From the cell containing the given text, extract its center point as (X, Y) coordinate. 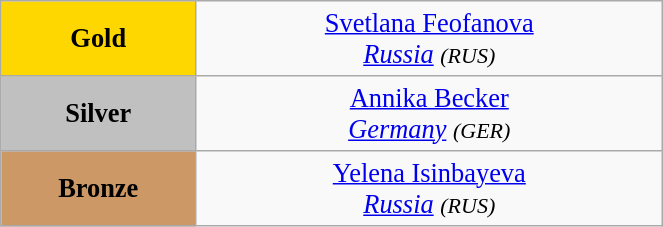
Svetlana FeofanovaRussia (RUS) (430, 38)
Yelena IsinbayevaRussia (RUS) (430, 188)
Gold (98, 38)
Silver (98, 112)
Bronze (98, 188)
Annika BeckerGermany (GER) (430, 112)
